Return (x, y) of the center of cell containing provided text 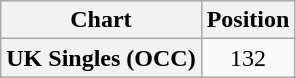
Chart (101, 20)
UK Singles (OCC) (101, 58)
132 (248, 58)
Position (248, 20)
